Scan for the cell matching the given text and deliver its [x, y] coordinate at center. 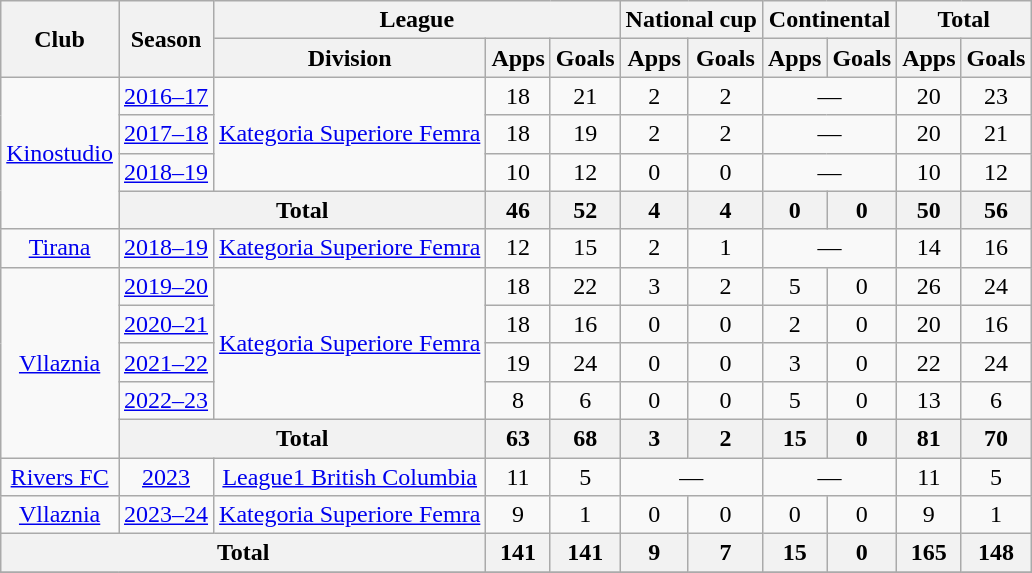
7 [725, 553]
26 [929, 286]
148 [996, 553]
23 [996, 96]
League1 British Columbia [350, 477]
2022–23 [166, 400]
Tirana [60, 248]
National cup [691, 20]
2016–17 [166, 96]
League [417, 20]
2023–24 [166, 515]
2017–18 [166, 134]
2023 [166, 477]
52 [585, 210]
50 [929, 210]
8 [518, 400]
2020–21 [166, 324]
Division [350, 58]
2021–22 [166, 362]
Club [60, 39]
81 [929, 438]
56 [996, 210]
13 [929, 400]
Season [166, 39]
Continental [829, 20]
46 [518, 210]
Kinostudio [60, 153]
2019–20 [166, 286]
14 [929, 248]
70 [996, 438]
68 [585, 438]
63 [518, 438]
Rivers FC [60, 477]
165 [929, 553]
